Identify which cell holds the provided text, then report its [x, y] central coordinate. 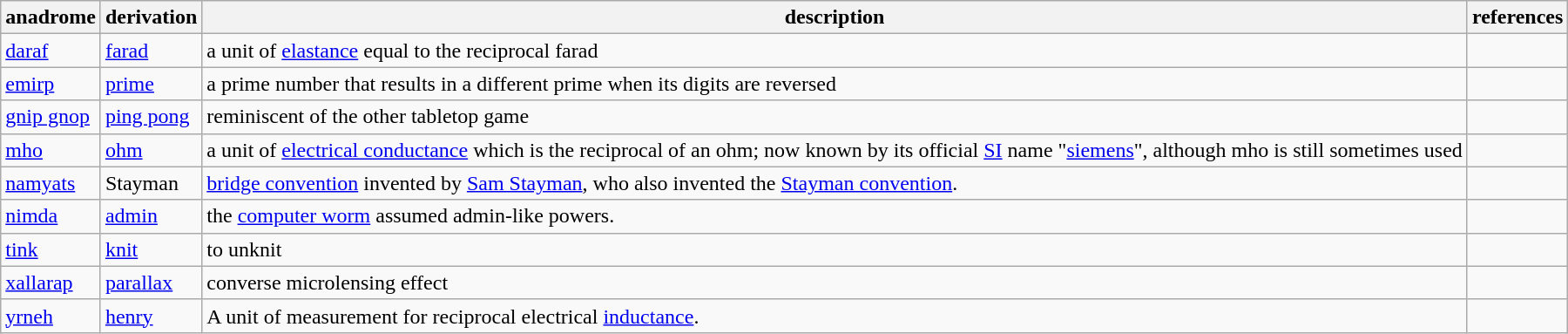
xallarap [51, 283]
reminiscent of the other tabletop game [835, 117]
a unit of elastance equal to the reciprocal farad [835, 51]
description [835, 17]
Stayman [151, 183]
yrneh [51, 316]
ohm [151, 150]
ping pong [151, 117]
bridge convention invented by Sam Stayman, who also invented the Stayman convention. [835, 183]
henry [151, 316]
derivation [151, 17]
daraf [51, 51]
nimda [51, 216]
a prime number that results in a different prime when its digits are reversed [835, 84]
references [1517, 17]
A unit of measurement for reciprocal electrical inductance. [835, 316]
to unknit [835, 249]
parallax [151, 283]
the computer worm assumed admin-like powers. [835, 216]
prime [151, 84]
anadrome [51, 17]
tink [51, 249]
knit [151, 249]
mho [51, 150]
farad [151, 51]
converse microlensing effect [835, 283]
a unit of electrical conductance which is the reciprocal of an ohm; now known by its official SI name "siemens", although mho is still sometimes used [835, 150]
namyats [51, 183]
gnip gnop [51, 117]
admin [151, 216]
emirp [51, 84]
